From the cell containing the given text, extract its center point as [x, y] coordinate. 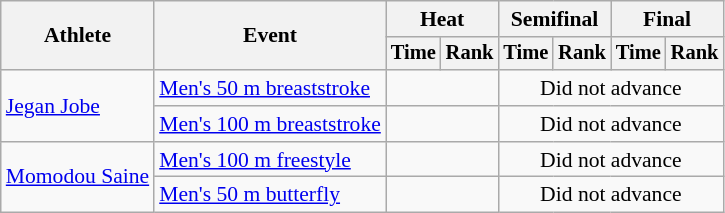
Men's 100 m breaststroke [270, 124]
Jegan Jobe [78, 106]
Event [270, 36]
Men's 50 m breaststroke [270, 88]
Athlete [78, 36]
Men's 50 m butterfly [270, 195]
Heat [442, 19]
Final [667, 19]
Men's 100 m freestyle [270, 160]
Semifinal [554, 19]
Momodou Saine [78, 178]
